Provide the (X, Y) coordinate of the cell's center where the given text is located.  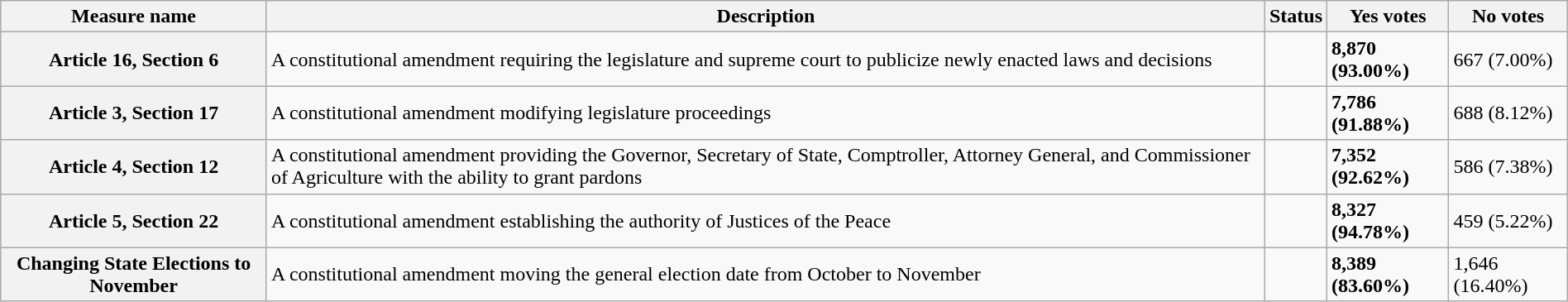
Article 5, Section 22 (134, 220)
688 (8.12%) (1508, 113)
7,786 (91.88%) (1388, 113)
586 (7.38%) (1508, 167)
1,646 (16.40%) (1508, 275)
A constitutional amendment moving the general election date from October to November (766, 275)
667 (7.00%) (1508, 60)
7,352 (92.62%) (1388, 167)
Description (766, 17)
Status (1295, 17)
Yes votes (1388, 17)
Article 3, Section 17 (134, 113)
Article 4, Section 12 (134, 167)
8,389 (83.60%) (1388, 275)
A constitutional amendment requiring the legislature and supreme court to publicize newly enacted laws and decisions (766, 60)
Changing State Elections to November (134, 275)
8,327 (94.78%) (1388, 220)
No votes (1508, 17)
A constitutional amendment modifying legislature proceedings (766, 113)
459 (5.22%) (1508, 220)
8,870 (93.00%) (1388, 60)
Article 16, Section 6 (134, 60)
Measure name (134, 17)
A constitutional amendment establishing the authority of Justices of the Peace (766, 220)
